Detect which cell encompasses the target text, then output its (X, Y) center coordinate. 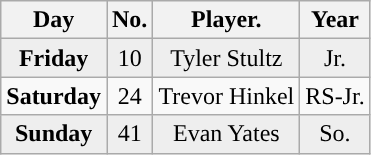
Trevor Hinkel (226, 96)
Tyler Stultz (226, 58)
41 (129, 134)
Friday (54, 58)
10 (129, 58)
Saturday (54, 96)
RS-Jr. (335, 96)
Day (54, 20)
Year (335, 20)
Player. (226, 20)
Sunday (54, 134)
24 (129, 96)
Evan Yates (226, 134)
Jr. (335, 58)
No. (129, 20)
So. (335, 134)
